For the text-containing cell, return its midpoint in (x, y) coordinate format. 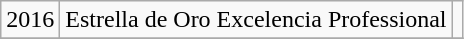
2016 (30, 20)
Estrella de Oro Excelencia Professional (256, 20)
